Extract the (X, Y) coordinate from the center of the cell holding the provided text.  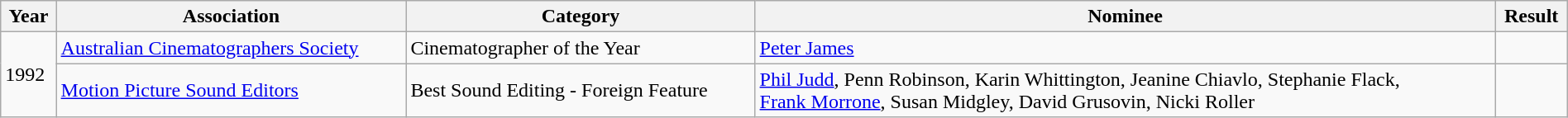
Australian Cinematographers Society (232, 48)
Motion Picture Sound Editors (232, 91)
Cinematographer of the Year (581, 48)
Phil Judd, Penn Robinson, Karin Whittington, Jeanine Chiavlo, Stephanie Flack,Frank Morrone, Susan Midgley, David Grusovin, Nicki Roller (1125, 91)
Year (28, 17)
Result (1532, 17)
1992 (28, 74)
Nominee (1125, 17)
Best Sound Editing - Foreign Feature (581, 91)
Association (232, 17)
Peter James (1125, 48)
Category (581, 17)
